Determine the [x, y] coordinate at the center of the cell enclosing the given text.  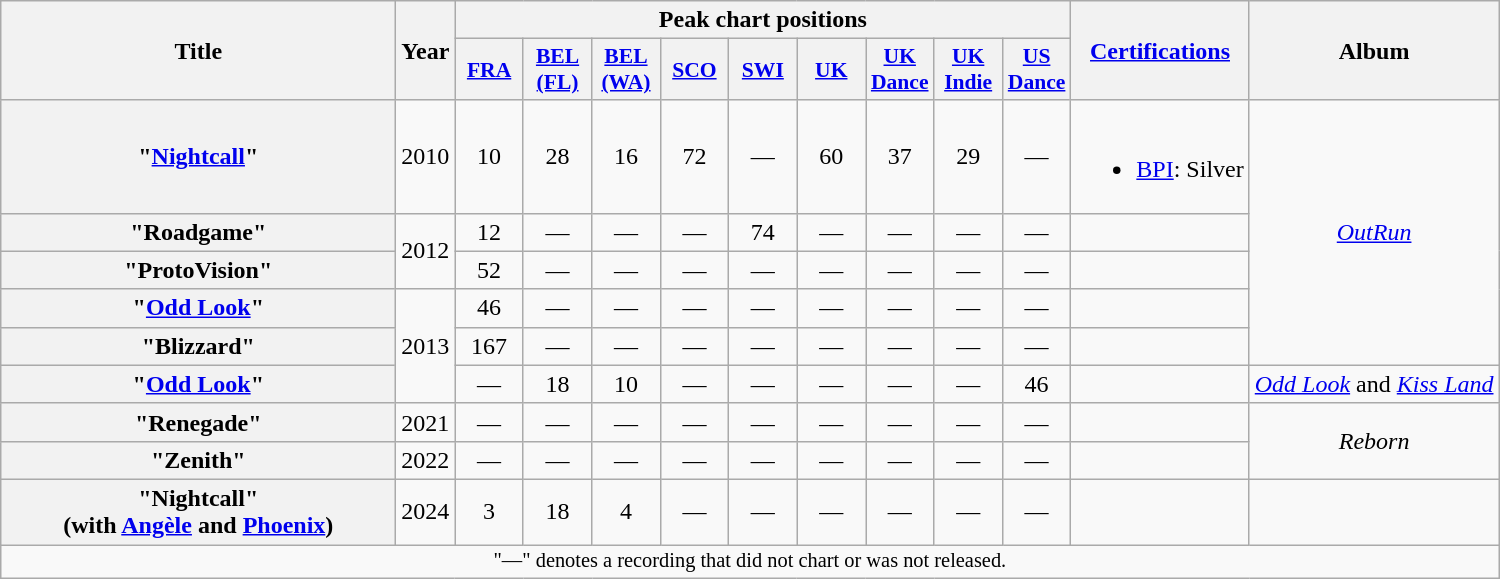
"ProtoVision" [198, 270]
2013 [426, 346]
2012 [426, 251]
"Nightcall"(with Angèle and Phoenix) [198, 512]
37 [900, 156]
UK [831, 70]
28 [557, 156]
72 [694, 156]
"Roadgame" [198, 232]
"Zenith" [198, 460]
UKIndie [968, 70]
60 [831, 156]
2024 [426, 512]
167 [489, 346]
"Nightcall" [198, 156]
3 [489, 512]
"Renegade" [198, 422]
Certifications [1160, 50]
Title [198, 50]
SWI [763, 70]
FRA [489, 70]
2010 [426, 156]
4 [626, 512]
"—" denotes a recording that did not chart or was not released. [750, 561]
12 [489, 232]
2021 [426, 422]
UKDance [900, 70]
OutRun [1374, 232]
SCO [694, 70]
2022 [426, 460]
BPI: Silver [1160, 156]
Reborn [1374, 441]
Year [426, 50]
Album [1374, 50]
"Blizzard" [198, 346]
BEL(FL) [557, 70]
BEL(WA) [626, 70]
29 [968, 156]
Peak chart positions [763, 20]
74 [763, 232]
16 [626, 156]
Odd Look and Kiss Land [1374, 384]
USDance [1036, 70]
52 [489, 270]
